Return the (x, y) coordinate for the center point of the cell that contains the specified text.  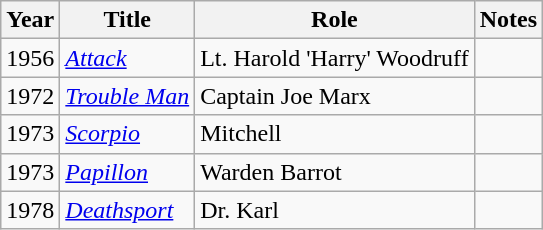
Title (128, 20)
1972 (30, 96)
Mitchell (334, 134)
Attack (128, 58)
Papillon (128, 172)
Deathsport (128, 210)
Dr. Karl (334, 210)
Year (30, 20)
Warden Barrot (334, 172)
Role (334, 20)
1978 (30, 210)
1956 (30, 58)
Lt. Harold 'Harry' Woodruff (334, 58)
Scorpio (128, 134)
Trouble Man (128, 96)
Captain Joe Marx (334, 96)
Notes (508, 20)
